From the cell containing the given text, extract its center point as (x, y) coordinate. 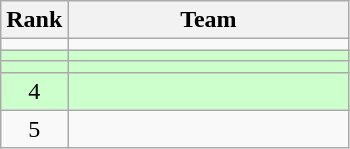
Rank (34, 20)
5 (34, 129)
Team (208, 20)
4 (34, 91)
